Extract the [X, Y] coordinate from the center of the cell holding the provided text.  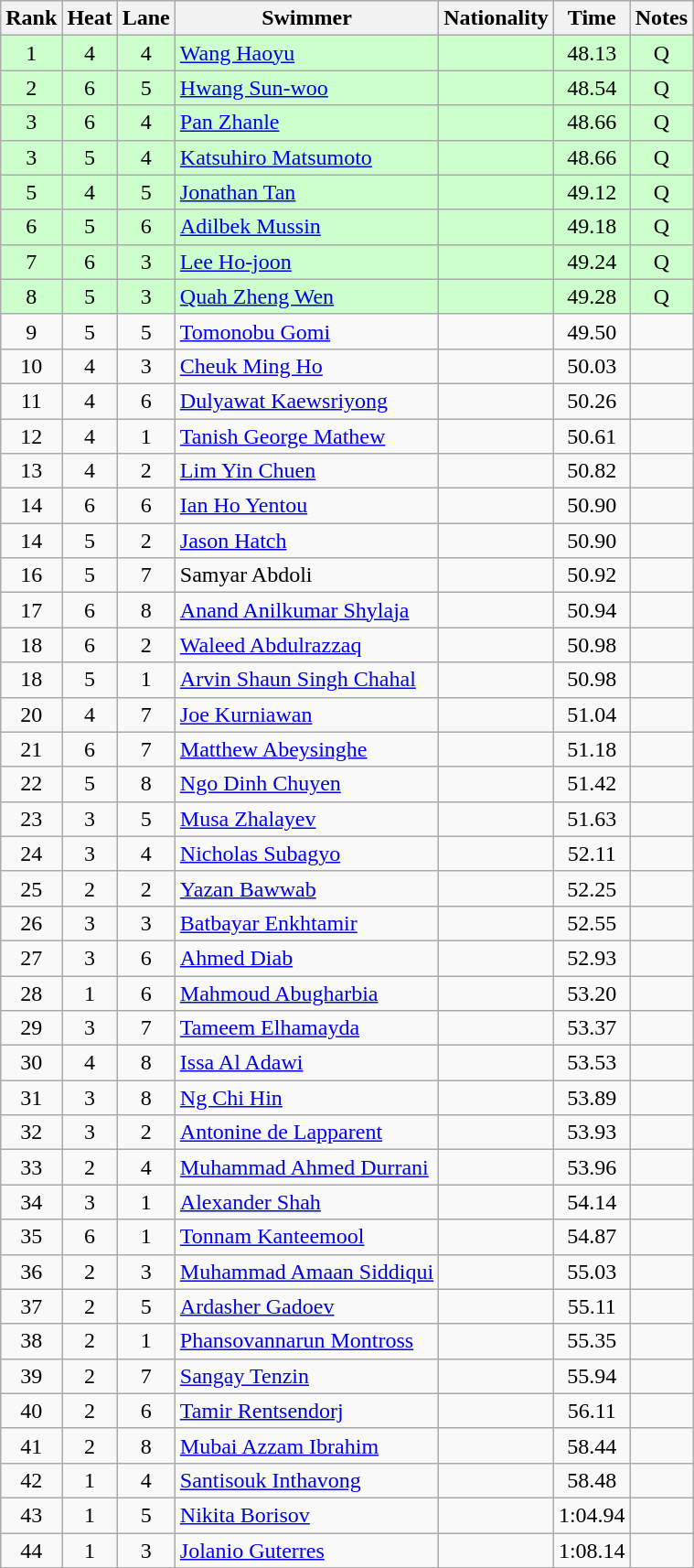
Yazan Bawwab [306, 888]
53.53 [592, 1063]
53.20 [592, 993]
55.94 [592, 1376]
Muhammad Ahmed Durrani [306, 1167]
49.28 [592, 296]
51.42 [592, 784]
31 [31, 1098]
Issa Al Adawi [306, 1063]
12 [31, 436]
Samyar Abdoli [306, 575]
41 [31, 1445]
43 [31, 1515]
Tonnam Kanteemool [306, 1237]
11 [31, 401]
37 [31, 1306]
Wang Haoyu [306, 53]
Batbayar Enkhtamir [306, 923]
35 [31, 1237]
26 [31, 923]
Lee Ho-joon [306, 262]
Muhammad Amaan Siddiqui [306, 1272]
51.63 [592, 819]
52.55 [592, 923]
Jonathan Tan [306, 192]
Phansovannarun Montross [306, 1341]
Hwang Sun-woo [306, 88]
49.50 [592, 331]
55.03 [592, 1272]
44 [31, 1551]
Katsuhiro Matsumoto [306, 157]
Waleed Abdulrazzaq [306, 645]
20 [31, 714]
53.89 [592, 1098]
Sangay Tenzin [306, 1376]
52.11 [592, 854]
Ahmed Diab [306, 958]
33 [31, 1167]
Ngo Dinh Chuyen [306, 784]
30 [31, 1063]
36 [31, 1272]
40 [31, 1411]
17 [31, 610]
Joe Kurniawan [306, 714]
55.11 [592, 1306]
13 [31, 471]
1:08.14 [592, 1551]
Notes [661, 18]
1:04.94 [592, 1515]
53.96 [592, 1167]
10 [31, 366]
Swimmer [306, 18]
Ng Chi Hin [306, 1098]
Jason Hatch [306, 541]
Ardasher Gadoev [306, 1306]
58.44 [592, 1445]
Tamir Rentsendorj [306, 1411]
53.37 [592, 1028]
50.94 [592, 610]
52.93 [592, 958]
9 [31, 331]
52.25 [592, 888]
51.04 [592, 714]
16 [31, 575]
50.82 [592, 471]
54.14 [592, 1202]
Mubai Azzam Ibrahim [306, 1445]
49.24 [592, 262]
28 [31, 993]
25 [31, 888]
Musa Zhalayev [306, 819]
Adilbek Mussin [306, 227]
Anand Anilkumar Shylaja [306, 610]
39 [31, 1376]
Tomonobu Gomi [306, 331]
Pan Zhanle [306, 123]
51.18 [592, 749]
50.92 [592, 575]
Mahmoud Abugharbia [306, 993]
48.54 [592, 88]
Lim Yin Chuen [306, 471]
58.48 [592, 1480]
Antonine de Lapparent [306, 1133]
Santisouk Inthavong [306, 1480]
Tanish George Mathew [306, 436]
49.18 [592, 227]
48.13 [592, 53]
22 [31, 784]
21 [31, 749]
55.35 [592, 1341]
Rank [31, 18]
56.11 [592, 1411]
24 [31, 854]
32 [31, 1133]
Lane [146, 18]
38 [31, 1341]
23 [31, 819]
34 [31, 1202]
Tameem Elhamayda [306, 1028]
Time [592, 18]
50.61 [592, 436]
Arvin Shaun Singh Chahal [306, 680]
49.12 [592, 192]
27 [31, 958]
42 [31, 1480]
Nationality [496, 18]
Cheuk Ming Ho [306, 366]
53.93 [592, 1133]
Ian Ho Yentou [306, 506]
50.03 [592, 366]
Nikita Borisov [306, 1515]
Matthew Abeysinghe [306, 749]
Heat [90, 18]
54.87 [592, 1237]
Nicholas Subagyo [306, 854]
50.26 [592, 401]
Alexander Shah [306, 1202]
29 [31, 1028]
Jolanio Guterres [306, 1551]
Quah Zheng Wen [306, 296]
Dulyawat Kaewsriyong [306, 401]
